Locate the cell with the specified text and output its (x, y) center coordinate. 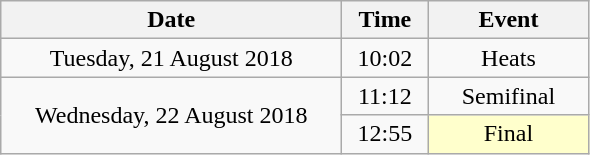
Heats (508, 58)
Wednesday, 22 August 2018 (172, 115)
Date (172, 20)
Event (508, 20)
Time (385, 20)
Tuesday, 21 August 2018 (172, 58)
Semifinal (508, 96)
12:55 (385, 134)
Final (508, 134)
10:02 (385, 58)
11:12 (385, 96)
